Pinpoint the cell where the given text exists, returning its [x, y] midpoint coordinate. 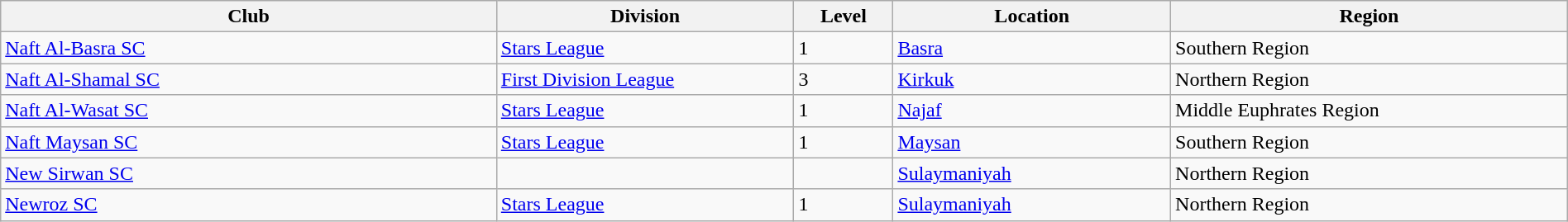
3 [844, 79]
Middle Euphrates Region [1370, 111]
First Division League [645, 79]
Naft Al-Shamal SC [249, 79]
Division [645, 17]
Naft Al-Basra SC [249, 48]
Maysan [1032, 142]
New Sirwan SC [249, 173]
Naft Al-Wasat SC [249, 111]
Naft Maysan SC [249, 142]
Club [249, 17]
Newroz SC [249, 205]
Location [1032, 17]
Najaf [1032, 111]
Region [1370, 17]
Kirkuk [1032, 79]
Basra [1032, 48]
Level [844, 17]
